Scan for the cell matching the given text and deliver its (X, Y) coordinate at center. 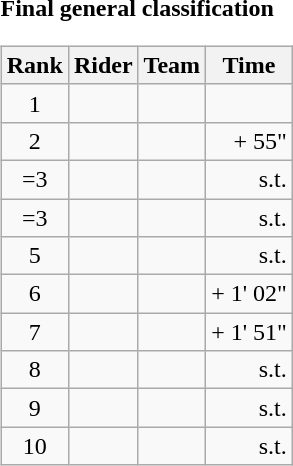
5 (34, 256)
10 (34, 446)
8 (34, 370)
+ 55" (250, 141)
7 (34, 332)
Time (250, 65)
+ 1' 51" (250, 332)
Rank (34, 65)
9 (34, 408)
1 (34, 103)
Rider (103, 65)
2 (34, 141)
Team (172, 65)
6 (34, 294)
+ 1' 02" (250, 294)
